Return (X, Y) of the center of cell containing provided text 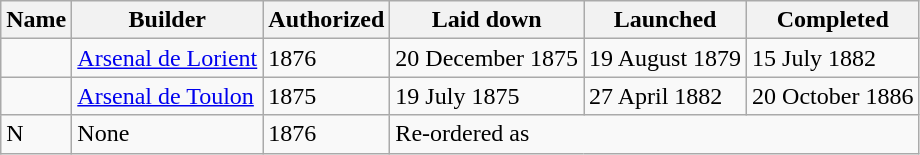
Laid down (487, 20)
Arsenal de Toulon (168, 96)
19 August 1879 (666, 58)
Arsenal de Lorient (168, 58)
None (168, 134)
15 July 1882 (833, 58)
Authorized (326, 20)
Re-ordered as (654, 134)
Completed (833, 20)
27 April 1882 (666, 96)
N (36, 134)
Launched (666, 20)
20 October 1886 (833, 96)
Name (36, 20)
Builder (168, 20)
19 July 1875 (487, 96)
1875 (326, 96)
20 December 1875 (487, 58)
